Return the [x, y] coordinate for the center point of the cell that contains the specified text.  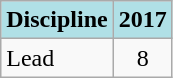
8 [142, 58]
2017 [142, 20]
Discipline [57, 20]
Lead [57, 58]
